Find where the given text appears and provide that cell's center as [X, Y] coordinate. 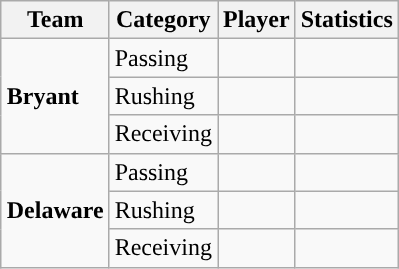
Delaware [55, 210]
Category [163, 20]
Team [55, 20]
Player [257, 20]
Bryant [55, 96]
Statistics [346, 20]
